Pinpoint the cell where the given text exists, returning its [x, y] midpoint coordinate. 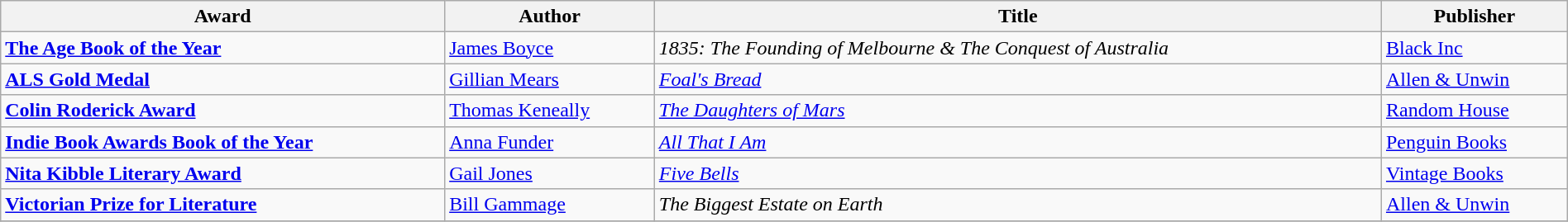
Colin Roderick Award [223, 111]
Gail Jones [550, 173]
The Biggest Estate on Earth [1017, 205]
James Boyce [550, 48]
Title [1017, 17]
Author [550, 17]
Victorian Prize for Literature [223, 205]
Award [223, 17]
Black Inc [1474, 48]
The Daughters of Mars [1017, 111]
Gillian Mears [550, 79]
Thomas Keneally [550, 111]
Bill Gammage [550, 205]
Random House [1474, 111]
Anna Funder [550, 142]
Vintage Books [1474, 173]
Five Bells [1017, 173]
All That I Am [1017, 142]
Publisher [1474, 17]
The Age Book of the Year [223, 48]
1835: The Founding of Melbourne & The Conquest of Australia [1017, 48]
ALS Gold Medal [223, 79]
Foal's Bread [1017, 79]
Penguin Books [1474, 142]
Nita Kibble Literary Award [223, 173]
Indie Book Awards Book of the Year [223, 142]
